Locate the cell with the specified text and output its [x, y] center coordinate. 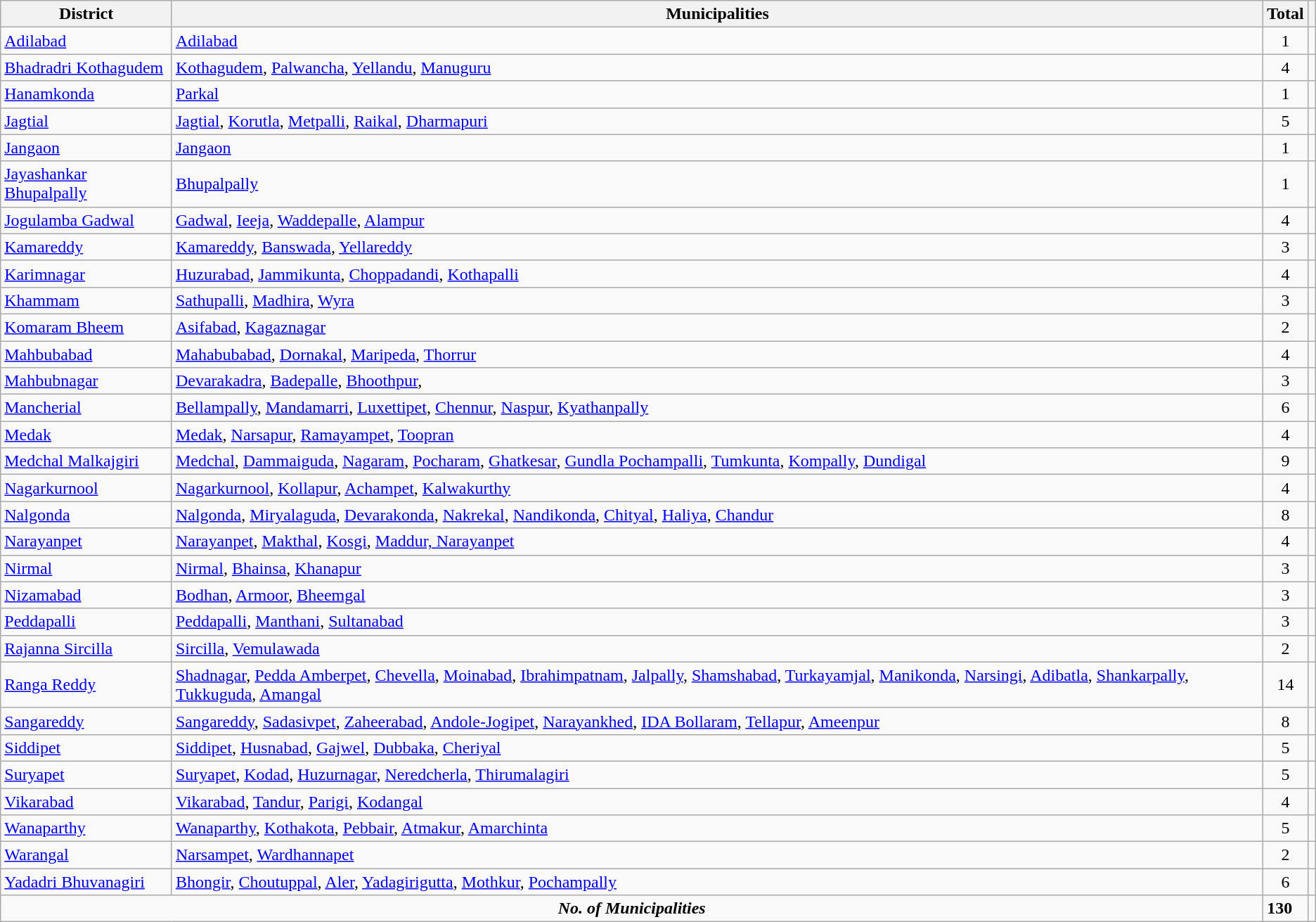
Gadwal, Ieeja, Waddepalle, Alampur [717, 220]
Bellampally, Mandamarri, Luxettipet, Chennur, Naspur, Kyathanpally [717, 408]
Nirmal [86, 568]
Nagarkurnool [86, 488]
Narayanpet [86, 542]
14 [1286, 685]
Asifabad, Kagaznagar [717, 327]
Warangal [86, 855]
Total [1286, 14]
Sangareddy [86, 721]
District [86, 14]
Suryapet [86, 774]
Wanaparthy, Kothakota, Pebbair, Atmakur, Amarchinta [717, 828]
Suryapet, Kodad, Huzurnagar, Neredcherla, Thirumalagiri [717, 774]
Ranga Reddy [86, 685]
Khammam [86, 300]
Kamareddy [86, 247]
Jagtial, Korutla, Metpalli, Raikal, Dharmapuri [717, 121]
Siddipet, Husnabad, Gajwel, Dubbaka, Cheriyal [717, 748]
Mahabubabad, Dornakal, Maripeda, Thorrur [717, 354]
Nalgonda, Miryalaguda, Devarakonda, Nakrekal, Nandikonda, Chityal, Haliya, Chandur [717, 515]
Bhongir, Choutuppal, Aler, Yadagirigutta, Mothkur, Pochampally [717, 882]
Parkal [717, 94]
Huzurabad, Jammikunta, Choppadandi, Kothapalli [717, 274]
Komaram Bheem [86, 327]
Bhupalpally [717, 184]
Nagarkurnool, Kollapur, Achampet, Kalwakurthy [717, 488]
Peddapalli [86, 622]
Vikarabad, Tandur, Parigi, Kodangal [717, 801]
Jagtial [86, 121]
Mancherial [86, 408]
Sangareddy, Sadasivpet, Zaheerabad, Andole-Jogipet, Narayankhed, IDA Bollaram, Tellapur, Ameenpur [717, 721]
9 [1286, 461]
Medak, Narsapur, Ramayampet, Toopran [717, 435]
Nizamabad [86, 595]
Medak [86, 435]
Jayashankar Bhupalpally [86, 184]
Nalgonda [86, 515]
Rajanna Sircilla [86, 648]
Devarakadra, Badepalle, Bhoothpur, [717, 381]
Narayanpet, Makthal, Kosgi, Maddur, Narayanpet [717, 542]
Peddapalli, Manthani, Sultanabad [717, 622]
Municipalities [717, 14]
Narsampet, Wardhannapet [717, 855]
Medchal, Dammaiguda, Nagaram, Pocharam, Ghatkesar, Gundla Pochampalli, Tumkunta, Kompally, Dundigal [717, 461]
Nirmal, Bhainsa, Khanapur [717, 568]
Kothagudem, Palwancha, Yellandu, Manuguru [717, 68]
Bhadradri Kothagudem [86, 68]
Karimnagar [86, 274]
130 [1286, 909]
Mahbubabad [86, 354]
Kamareddy, Banswada, Yellareddy [717, 247]
Vikarabad [86, 801]
Medchal Malkajgiri [86, 461]
Yadadri Bhuvanagiri [86, 882]
Bodhan, Armoor, Bheemgal [717, 595]
Wanaparthy [86, 828]
Sircilla, Vemulawada [717, 648]
Jogulamba Gadwal [86, 220]
Hanamkonda [86, 94]
No. of Municipalities [632, 909]
Sathupalli, Madhira, Wyra [717, 300]
Siddipet [86, 748]
Mahbubnagar [86, 381]
